Pinpoint the cell where the given text exists, returning its (x, y) midpoint coordinate. 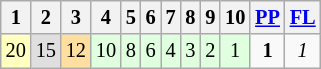
20 (16, 51)
9 (210, 17)
12 (76, 51)
FL (303, 17)
PP (268, 17)
7 (171, 17)
15 (46, 51)
5 (131, 17)
